Search for the cell housing the specified text and yield its [x, y] center coordinate. 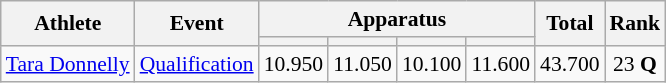
Total [570, 24]
Event [197, 24]
43.700 [570, 64]
10.100 [432, 64]
Tara Donnelly [68, 64]
Apparatus [397, 19]
11.600 [500, 64]
10.950 [294, 64]
23 Q [636, 64]
Qualification [197, 64]
Rank [636, 24]
Athlete [68, 24]
11.050 [362, 64]
